Provide the (x, y) coordinate of the cell's center where the given text is located.  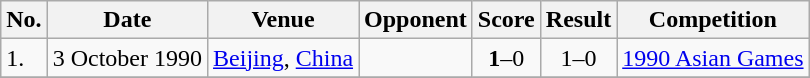
Date (127, 20)
Competition (713, 20)
Score (506, 20)
Venue (284, 20)
3 October 1990 (127, 58)
1990 Asian Games (713, 58)
1. (24, 58)
No. (24, 20)
Beijing, China (284, 58)
Opponent (416, 20)
Result (578, 20)
